Detect which cell encompasses the target text, then output its [x, y] center coordinate. 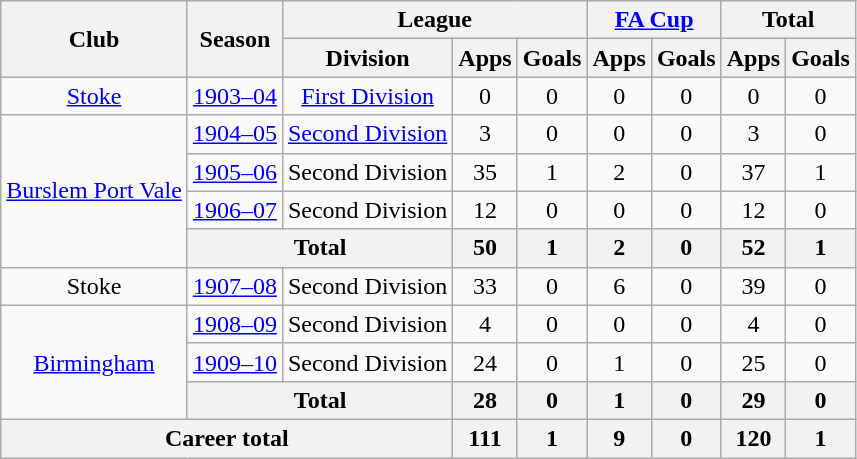
1909–10 [234, 362]
52 [753, 248]
50 [485, 248]
111 [485, 438]
First Division [367, 96]
33 [485, 286]
120 [753, 438]
9 [619, 438]
35 [485, 172]
FA Cup [654, 20]
Season [234, 39]
6 [619, 286]
1907–08 [234, 286]
Career total [227, 438]
League [434, 20]
29 [753, 400]
37 [753, 172]
1906–07 [234, 210]
Burslem Port Vale [94, 191]
28 [485, 400]
1903–04 [234, 96]
Birmingham [94, 362]
1904–05 [234, 134]
1908–09 [234, 324]
24 [485, 362]
1905–06 [234, 172]
39 [753, 286]
Club [94, 39]
Division [367, 58]
25 [753, 362]
